Output the [X, Y] coordinate of the center of the cell containing the given text.  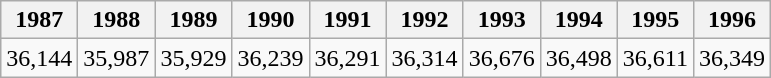
1994 [578, 20]
36,314 [424, 58]
36,239 [270, 58]
35,987 [116, 58]
1990 [270, 20]
1987 [40, 20]
36,676 [502, 58]
1992 [424, 20]
36,291 [348, 58]
1988 [116, 20]
1996 [732, 20]
1993 [502, 20]
36,349 [732, 58]
36,144 [40, 58]
1991 [348, 20]
36,611 [655, 58]
36,498 [578, 58]
1995 [655, 20]
1989 [194, 20]
35,929 [194, 58]
